Pinpoint the cell where the given text exists, returning its (X, Y) midpoint coordinate. 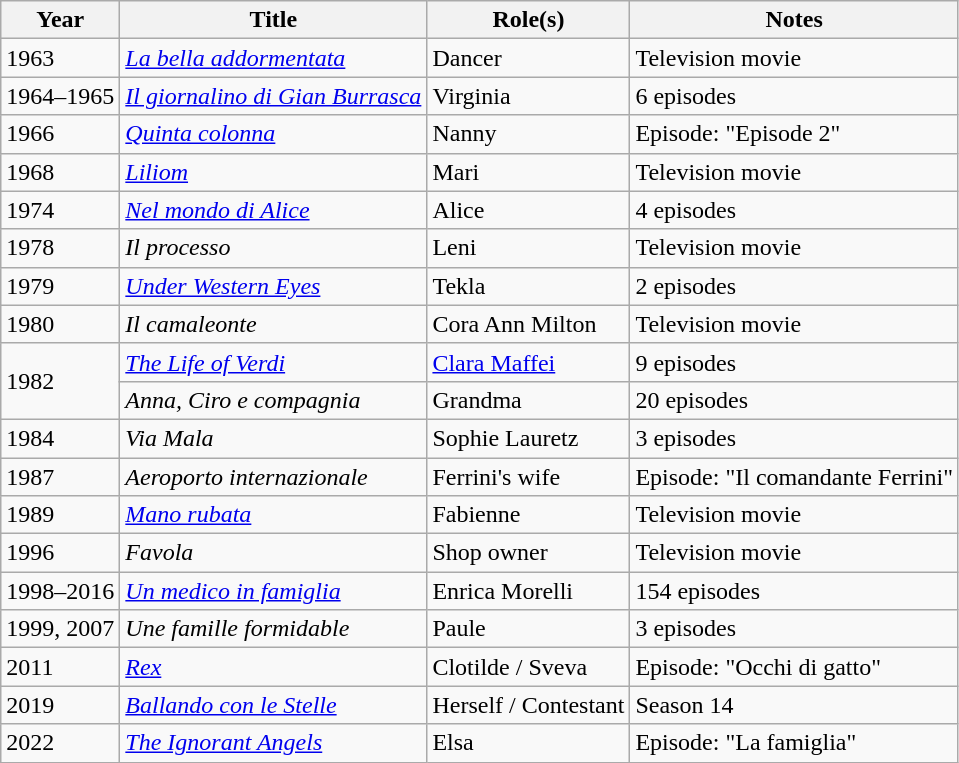
154 episodes (794, 591)
Il giornalino di Gian Burrasca (274, 96)
The Life of Verdi (274, 362)
Role(s) (528, 20)
Paule (528, 629)
Ferrini's wife (528, 477)
Episode: "La famiglia" (794, 743)
Herself / Contestant (528, 705)
1998–2016 (60, 591)
Rex (274, 667)
Year (60, 20)
La bella addormentata (274, 58)
2 episodes (794, 286)
Enrica Morelli (528, 591)
Clotilde / Sveva (528, 667)
Dancer (528, 58)
Il camaleonte (274, 324)
Nanny (528, 134)
Notes (794, 20)
Il processo (274, 248)
Virginia (528, 96)
Sophie Lauretz (528, 438)
1996 (60, 553)
Un medico in famiglia (274, 591)
Ballando con le Stelle (274, 705)
2022 (60, 743)
1979 (60, 286)
The Ignorant Angels (274, 743)
1968 (60, 172)
1982 (60, 381)
Episode: "Il comandante Ferrini" (794, 477)
Une famille formidable (274, 629)
Shop owner (528, 553)
1989 (60, 515)
Clara Maffei (528, 362)
1966 (60, 134)
Tekla (528, 286)
Alice (528, 210)
1984 (60, 438)
Liliom (274, 172)
4 episodes (794, 210)
Grandma (528, 400)
Episode: "Occhi di gatto" (794, 667)
Mari (528, 172)
2019 (60, 705)
Anna, Ciro e compagnia (274, 400)
1987 (60, 477)
Nel mondo di Alice (274, 210)
1974 (60, 210)
Fabienne (528, 515)
Mano rubata (274, 515)
Title (274, 20)
Cora Ann Milton (528, 324)
6 episodes (794, 96)
Season 14 (794, 705)
Quinta colonna (274, 134)
Elsa (528, 743)
1999, 2007 (60, 629)
Aeroporto internazionale (274, 477)
Via Mala (274, 438)
Episode: "Episode 2" (794, 134)
20 episodes (794, 400)
1978 (60, 248)
Leni (528, 248)
1964–1965 (60, 96)
Under Western Eyes (274, 286)
Favola (274, 553)
1980 (60, 324)
1963 (60, 58)
2011 (60, 667)
9 episodes (794, 362)
